Scan for the cell matching the given text and deliver its (X, Y) coordinate at center. 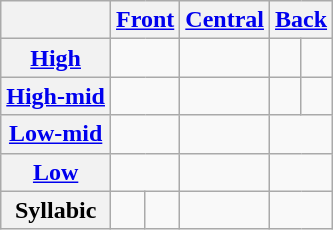
Low (56, 172)
High-mid (56, 96)
High (56, 58)
Central (225, 20)
Front (146, 20)
Syllabic (56, 210)
Back (302, 20)
Low-mid (56, 134)
